Pinpoint the cell where the given text exists, returning its [X, Y] midpoint coordinate. 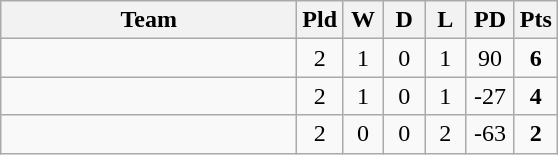
W [364, 20]
Pld [320, 20]
-27 [490, 96]
D [404, 20]
Team [149, 20]
6 [536, 58]
90 [490, 58]
L [446, 20]
Pts [536, 20]
4 [536, 96]
-63 [490, 134]
PD [490, 20]
